Scan for the cell matching the given text and deliver its (x, y) coordinate at center. 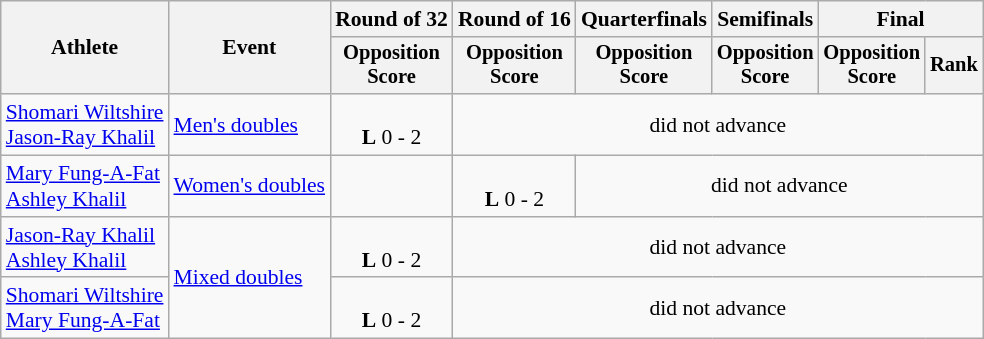
Shomari Wiltshire Mary Fung-A-Fat (85, 308)
Quarterfinals (644, 19)
Shomari Wiltshire Jason-Ray Khalil (85, 124)
Round of 32 (392, 19)
Jason-Ray Khalil Ashley Khalil (85, 248)
Athlete (85, 48)
Semifinals (766, 19)
Women's doubles (249, 186)
Final (900, 19)
Men's doubles (249, 124)
Round of 16 (514, 19)
Event (249, 48)
Mixed doubles (249, 278)
Rank (954, 66)
Mary Fung-A-Fat Ashley Khalil (85, 186)
